Determine the [x, y] coordinate at the center of the cell enclosing the given text.  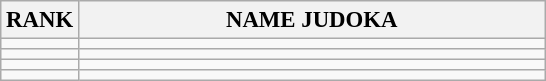
NAME JUDOKA [312, 20]
RANK [40, 20]
